Search for the cell housing the specified text and yield its (X, Y) center coordinate. 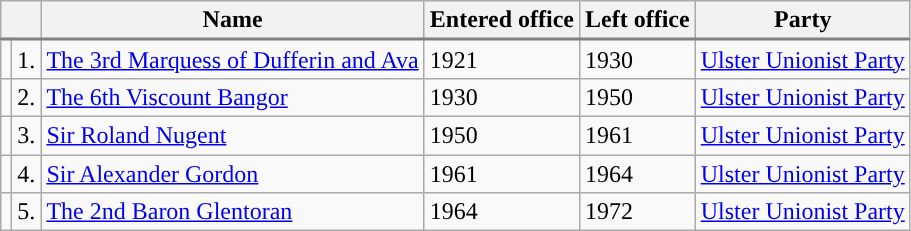
2. (26, 97)
1972 (638, 212)
Entered office (502, 20)
The 6th Viscount Bangor (232, 97)
3. (26, 135)
Name (232, 20)
Sir Alexander Gordon (232, 173)
5. (26, 212)
1921 (502, 60)
Sir Roland Nugent (232, 135)
The 3rd Marquess of Dufferin and Ava (232, 60)
The 2nd Baron Glentoran (232, 212)
Left office (638, 20)
4. (26, 173)
Party (802, 20)
1. (26, 60)
